Capture the cell that displays the provided text and extract its (x, y) central coordinate. 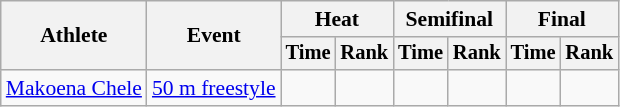
Event (214, 36)
50 m freestyle (214, 88)
Heat (337, 19)
Final (562, 19)
Semifinal (449, 19)
Athlete (74, 36)
Makoena Chele (74, 88)
